Determine the [X, Y] coordinate at the center of the cell enclosing the given text.  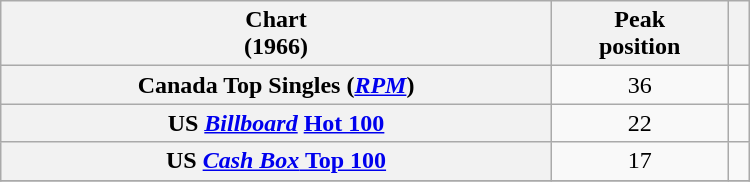
Chart(1966) [276, 34]
US Cash Box Top 100 [276, 161]
Peakposition [640, 34]
US Billboard Hot 100 [276, 123]
17 [640, 161]
22 [640, 123]
36 [640, 85]
Canada Top Singles (RPM) [276, 85]
